Find where the given text appears and provide that cell's center as (X, Y) coordinate. 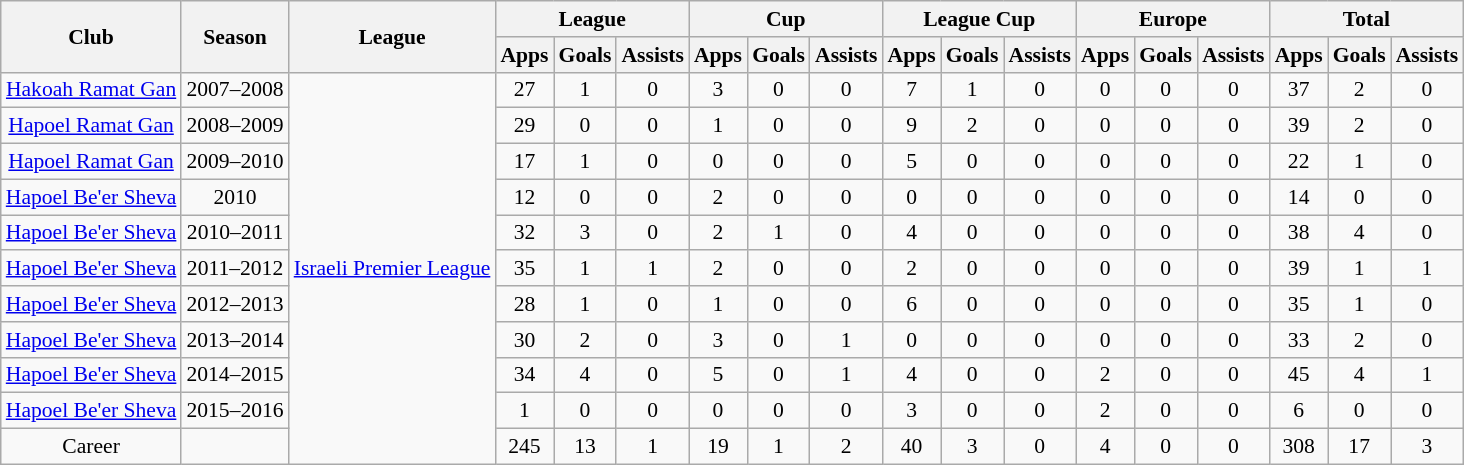
League Cup (979, 19)
2013–2014 (234, 340)
2010 (234, 197)
12 (524, 197)
19 (718, 447)
Total (1367, 19)
2012–2013 (234, 304)
2010–2011 (234, 233)
2014–2015 (234, 375)
13 (586, 447)
38 (1299, 233)
Club (92, 36)
2008–2009 (234, 126)
7 (911, 90)
30 (524, 340)
29 (524, 126)
245 (524, 447)
45 (1299, 375)
Israeli Premier League (392, 268)
308 (1299, 447)
33 (1299, 340)
9 (911, 126)
22 (1299, 162)
Season (234, 36)
2009–2010 (234, 162)
28 (524, 304)
Career (92, 447)
37 (1299, 90)
2011–2012 (234, 269)
40 (911, 447)
27 (524, 90)
14 (1299, 197)
Hakoah Ramat Gan (92, 90)
32 (524, 233)
2007–2008 (234, 90)
2015–2016 (234, 411)
Europe (1173, 19)
34 (524, 375)
Cup (786, 19)
